Find where the given text appears and provide that cell's center as (X, Y) coordinate. 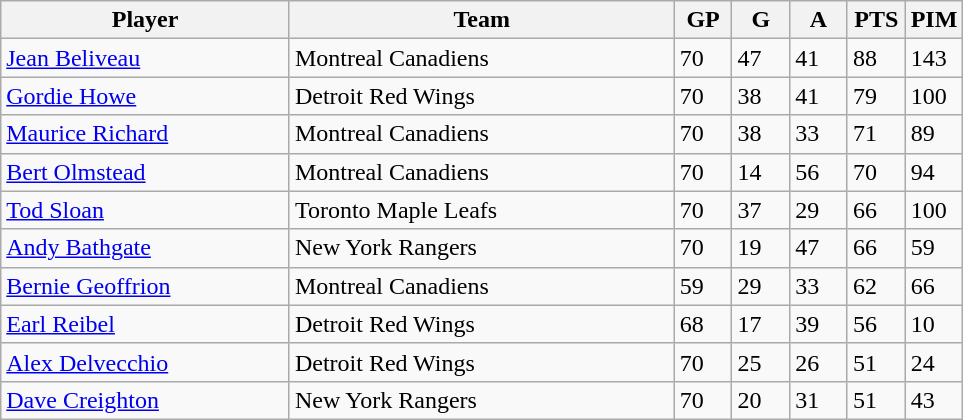
39 (819, 324)
PIM (934, 20)
Earl Reibel (146, 324)
17 (761, 324)
GP (703, 20)
26 (819, 362)
Player (146, 20)
Jean Beliveau (146, 58)
94 (934, 172)
Gordie Howe (146, 96)
24 (934, 362)
Tod Sloan (146, 210)
A (819, 20)
Bernie Geoffrion (146, 286)
Team (482, 20)
79 (876, 96)
25 (761, 362)
Dave Creighton (146, 400)
Bert Olmstead (146, 172)
Andy Bathgate (146, 248)
71 (876, 134)
88 (876, 58)
PTS (876, 20)
37 (761, 210)
143 (934, 58)
89 (934, 134)
10 (934, 324)
G (761, 20)
43 (934, 400)
68 (703, 324)
19 (761, 248)
31 (819, 400)
Toronto Maple Leafs (482, 210)
14 (761, 172)
62 (876, 286)
Alex Delvecchio (146, 362)
Maurice Richard (146, 134)
20 (761, 400)
